Locate the cell with the specified text and output its (x, y) center coordinate. 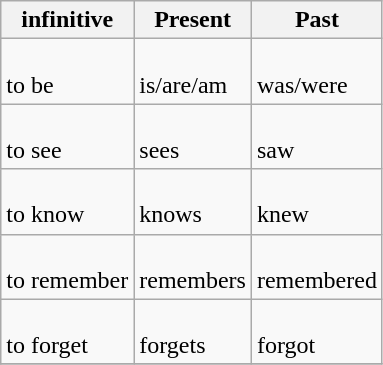
infinitive (68, 20)
to forget (68, 332)
to be (68, 72)
Present (193, 20)
knew (316, 202)
was/were (316, 72)
forgets (193, 332)
is/are/am (193, 72)
sees (193, 136)
remembers (193, 266)
remembered (316, 266)
Past (316, 20)
to see (68, 136)
knows (193, 202)
saw (316, 136)
forgot (316, 332)
to remember (68, 266)
to know (68, 202)
